Pinpoint the cell where the given text exists, returning its (x, y) midpoint coordinate. 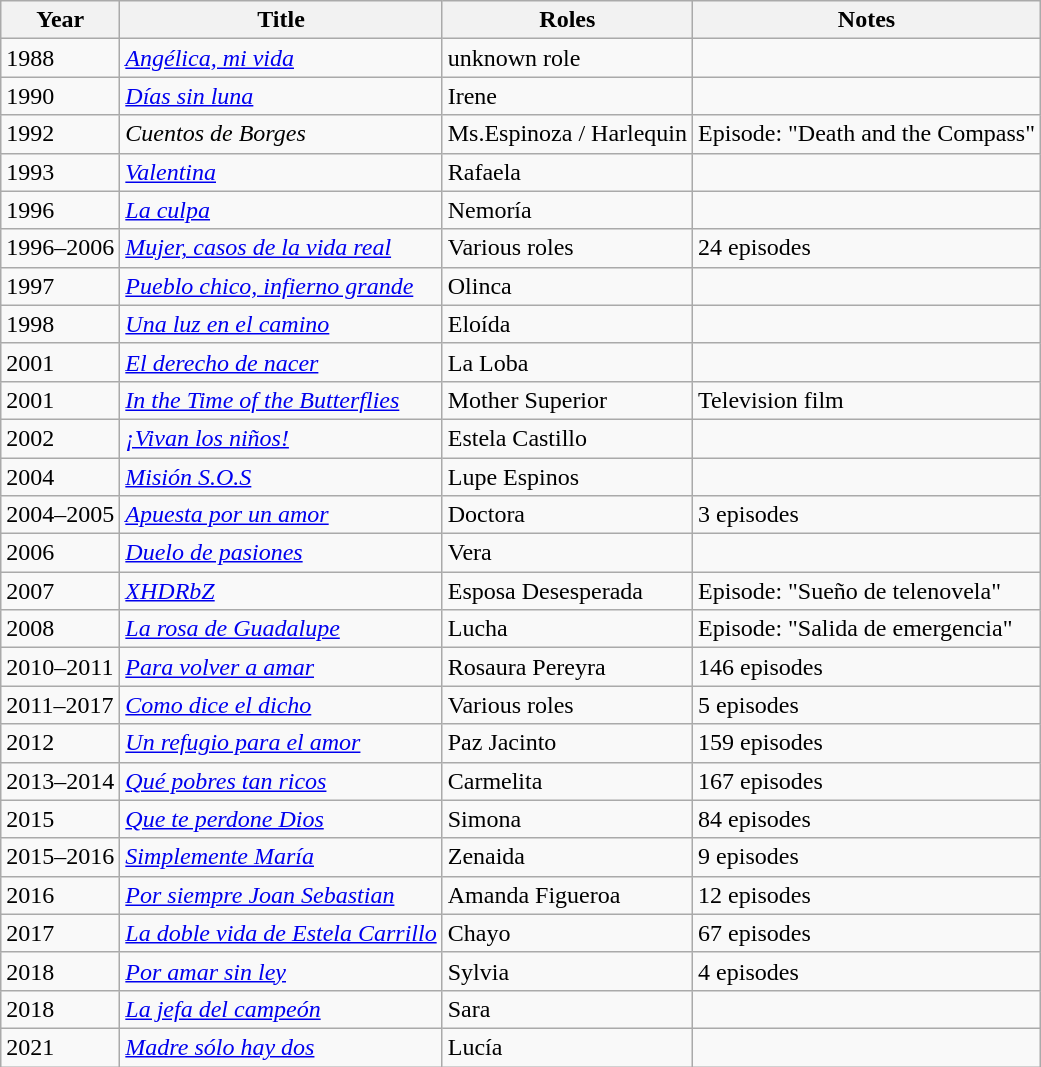
Lucía (567, 1047)
Estela Castillo (567, 438)
Ms.Espinoza / Harlequin (567, 134)
Qué pobres tan ricos (281, 781)
Sara (567, 1009)
La culpa (281, 210)
9 episodes (867, 857)
La jefa del campeón (281, 1009)
Vera (567, 553)
Madre sólo hay dos (281, 1047)
Simona (567, 819)
84 episodes (867, 819)
Episode: "Salida de emergencia" (867, 629)
Amanda Figueroa (567, 895)
La doble vida de Estela Carrillo (281, 933)
Pueblo chico, infierno grande (281, 286)
In the Time of the Butterflies (281, 400)
Lucha (567, 629)
1996–2006 (60, 248)
Notes (867, 20)
Sylvia (567, 971)
Irene (567, 96)
2007 (60, 591)
Angélica, mi vida (281, 58)
Por siempre Joan Sebastian (281, 895)
Television film (867, 400)
Eloída (567, 324)
2002 (60, 438)
Valentina (281, 172)
Para volver a amar (281, 667)
Doctora (567, 515)
XHDRbZ (281, 591)
167 episodes (867, 781)
5 episodes (867, 705)
Por amar sin ley (281, 971)
1998 (60, 324)
Apuesta por un amor (281, 515)
Carmelita (567, 781)
Paz Jacinto (567, 743)
La rosa de Guadalupe (281, 629)
Días sin luna (281, 96)
Duelo de pasiones (281, 553)
Zenaida (567, 857)
4 episodes (867, 971)
2021 (60, 1047)
Nemoría (567, 210)
Cuentos de Borges (281, 134)
Que te perdone Dios (281, 819)
Year (60, 20)
2015 (60, 819)
¡Vivan los niños! (281, 438)
2013–2014 (60, 781)
Rafaela (567, 172)
Lupe Espinos (567, 477)
Olinca (567, 286)
1993 (60, 172)
Mother Superior (567, 400)
Esposa Desesperada (567, 591)
24 episodes (867, 248)
1990 (60, 96)
Como dice el dicho (281, 705)
2004–2005 (60, 515)
1997 (60, 286)
2015–2016 (60, 857)
2008 (60, 629)
2004 (60, 477)
2010–2011 (60, 667)
1992 (60, 134)
2011–2017 (60, 705)
2017 (60, 933)
unknown role (567, 58)
2016 (60, 895)
Un refugio para el amor (281, 743)
146 episodes (867, 667)
1996 (60, 210)
Misión S.O.S (281, 477)
Chayo (567, 933)
Title (281, 20)
1988 (60, 58)
Una luz en el camino (281, 324)
Mujer, casos de la vida real (281, 248)
Roles (567, 20)
67 episodes (867, 933)
3 episodes (867, 515)
Simplemente María (281, 857)
La Loba (567, 362)
Episode: "Death and the Compass" (867, 134)
Rosaura Pereyra (567, 667)
159 episodes (867, 743)
2006 (60, 553)
2012 (60, 743)
El derecho de nacer (281, 362)
12 episodes (867, 895)
Episode: "Sueño de telenovela" (867, 591)
